Locate the cell with the specified text and output its [X, Y] center coordinate. 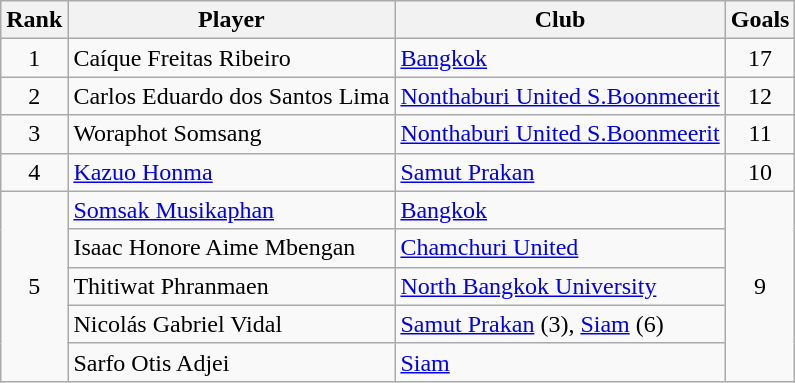
11 [760, 134]
Samut Prakan [560, 172]
North Bangkok University [560, 286]
2 [34, 96]
5 [34, 286]
17 [760, 58]
Goals [760, 20]
Player [232, 20]
Sarfo Otis Adjei [232, 362]
Woraphot Somsang [232, 134]
Carlos Eduardo dos Santos Lima [232, 96]
10 [760, 172]
Isaac Honore Aime Mbengan [232, 248]
Kazuo Honma [232, 172]
Siam [560, 362]
Somsak Musikaphan [232, 210]
Club [560, 20]
3 [34, 134]
Rank [34, 20]
Nicolás Gabriel Vidal [232, 324]
Caíque Freitas Ribeiro [232, 58]
4 [34, 172]
1 [34, 58]
Thitiwat Phranmaen [232, 286]
9 [760, 286]
Samut Prakan (3), Siam (6) [560, 324]
Chamchuri United [560, 248]
12 [760, 96]
